For the text-containing cell, return its midpoint in (X, Y) coordinate format. 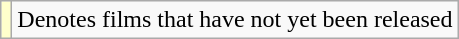
Denotes films that have not yet been released (235, 20)
